Provide the [X, Y] coordinate of the cell's center where the given text is located.  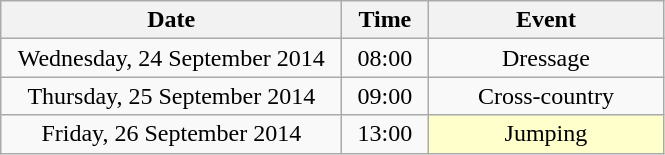
Jumping [546, 134]
Date [172, 20]
Friday, 26 September 2014 [172, 134]
Wednesday, 24 September 2014 [172, 58]
Cross-country [546, 96]
08:00 [385, 58]
Event [546, 20]
09:00 [385, 96]
13:00 [385, 134]
Thursday, 25 September 2014 [172, 96]
Time [385, 20]
Dressage [546, 58]
